Extract the [X, Y] coordinate from the center of the cell holding the provided text.  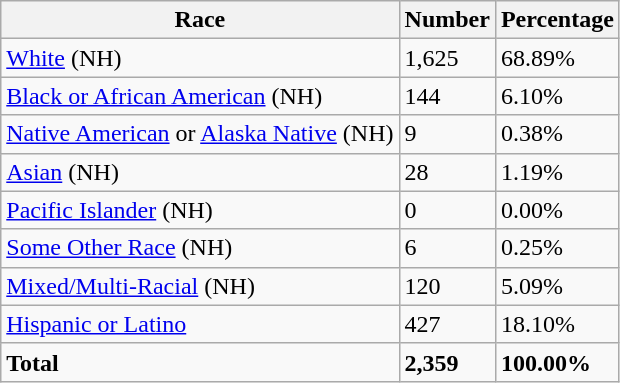
Mixed/Multi-Racial (NH) [200, 286]
Some Other Race (NH) [200, 248]
6.10% [557, 96]
28 [447, 172]
5.09% [557, 286]
Race [200, 20]
100.00% [557, 362]
0.25% [557, 248]
68.89% [557, 58]
120 [447, 286]
0 [447, 210]
6 [447, 248]
0.00% [557, 210]
Number [447, 20]
9 [447, 134]
0.38% [557, 134]
18.10% [557, 324]
Black or African American (NH) [200, 96]
2,359 [447, 362]
Asian (NH) [200, 172]
1.19% [557, 172]
Total [200, 362]
Native American or Alaska Native (NH) [200, 134]
Pacific Islander (NH) [200, 210]
144 [447, 96]
Hispanic or Latino [200, 324]
1,625 [447, 58]
White (NH) [200, 58]
Percentage [557, 20]
427 [447, 324]
